Locate the cell with the specified text and output its (x, y) center coordinate. 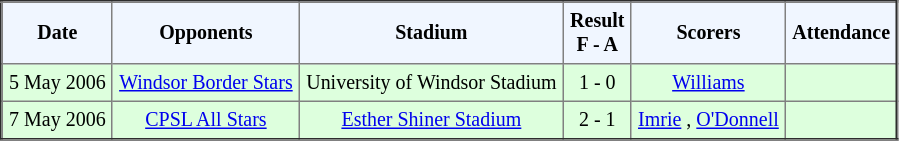
Stadium (431, 33)
2 - 1 (597, 120)
Windsor Border Stars (206, 83)
Williams (708, 83)
Imrie , O'Donnell (708, 120)
Scorers (708, 33)
CPSL All Stars (206, 120)
Esther Shiner Stadium (431, 120)
5 May 2006 (58, 83)
Attendance (842, 33)
Date (58, 33)
7 May 2006 (58, 120)
1 - 0 (597, 83)
Opponents (206, 33)
ResultF - A (597, 33)
University of Windsor Stadium (431, 83)
